Determine the [x, y] coordinate at the center of the cell enclosing the given text.  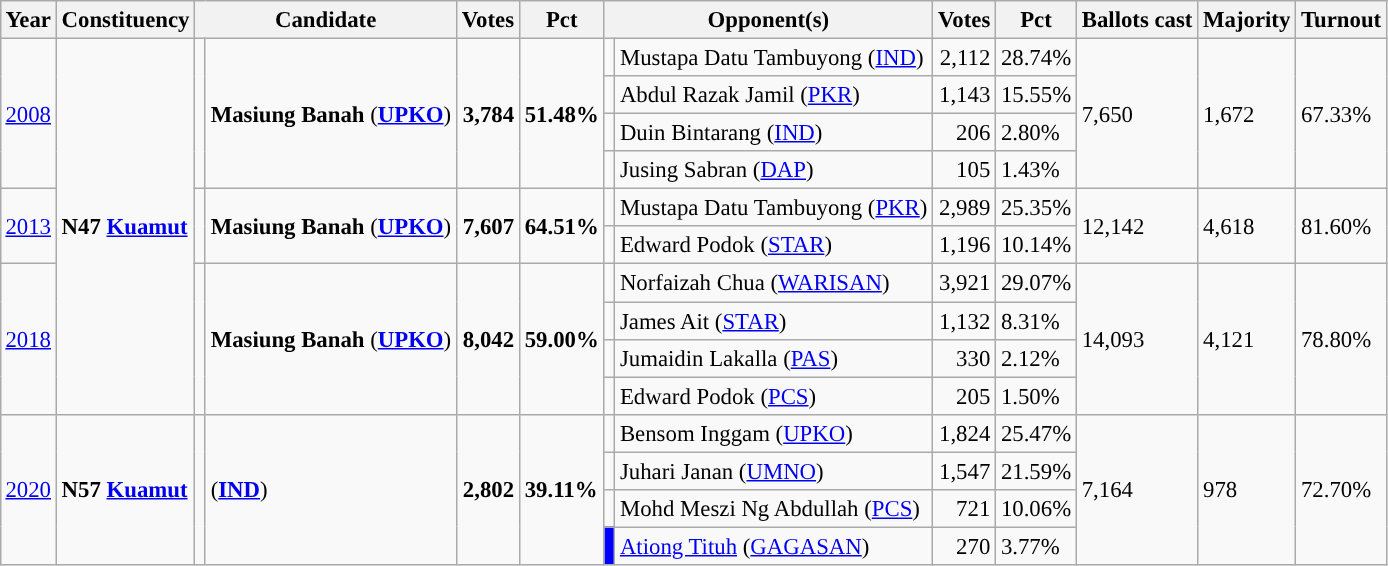
2020 [28, 489]
3,784 [488, 113]
1,824 [964, 433]
59.00% [562, 339]
1.43% [1036, 170]
2,802 [488, 489]
105 [964, 170]
205 [964, 396]
Mohd Meszi Ng Abdullah (PCS) [774, 508]
10.06% [1036, 508]
12,142 [1136, 226]
4,618 [1247, 226]
330 [964, 358]
Year [28, 20]
1,672 [1247, 113]
1.50% [1036, 396]
39.11% [562, 489]
64.51% [562, 226]
721 [964, 508]
15.55% [1036, 95]
2008 [28, 113]
2018 [28, 339]
Turnout [1342, 20]
81.60% [1342, 226]
Juhari Janan (UMNO) [774, 471]
James Ait (STAR) [774, 321]
29.07% [1036, 283]
2,112 [964, 57]
21.59% [1036, 471]
2013 [28, 226]
N57 Kuamut [125, 489]
Majority [1247, 20]
78.80% [1342, 339]
8.31% [1036, 321]
51.48% [562, 113]
Jumaidin Lakalla (PAS) [774, 358]
Edward Podok (STAR) [774, 245]
4,121 [1247, 339]
1,547 [964, 471]
(IND) [330, 489]
25.47% [1036, 433]
Bensom Inggam (UPKO) [774, 433]
Jusing Sabran (DAP) [774, 170]
67.33% [1342, 113]
7,164 [1136, 489]
Constituency [125, 20]
28.74% [1036, 57]
2.80% [1036, 133]
Edward Podok (PCS) [774, 396]
2.12% [1036, 358]
7,650 [1136, 113]
Ationg Tituh (GAGASAN) [774, 546]
Ballots cast [1136, 20]
206 [964, 133]
3,921 [964, 283]
3.77% [1036, 546]
72.70% [1342, 489]
N47 Kuamut [125, 226]
1,132 [964, 321]
10.14% [1036, 245]
Mustapa Datu Tambuyong (PKR) [774, 208]
25.35% [1036, 208]
Norfaizah Chua (WARISAN) [774, 283]
Abdul Razak Jamil (PKR) [774, 95]
7,607 [488, 226]
2,989 [964, 208]
Duin Bintarang (IND) [774, 133]
Opponent(s) [768, 20]
Mustapa Datu Tambuyong (IND) [774, 57]
Candidate [326, 20]
1,196 [964, 245]
270 [964, 546]
14,093 [1136, 339]
8,042 [488, 339]
1,143 [964, 95]
978 [1247, 489]
